Scan for the cell matching the given text and deliver its (X, Y) coordinate at center. 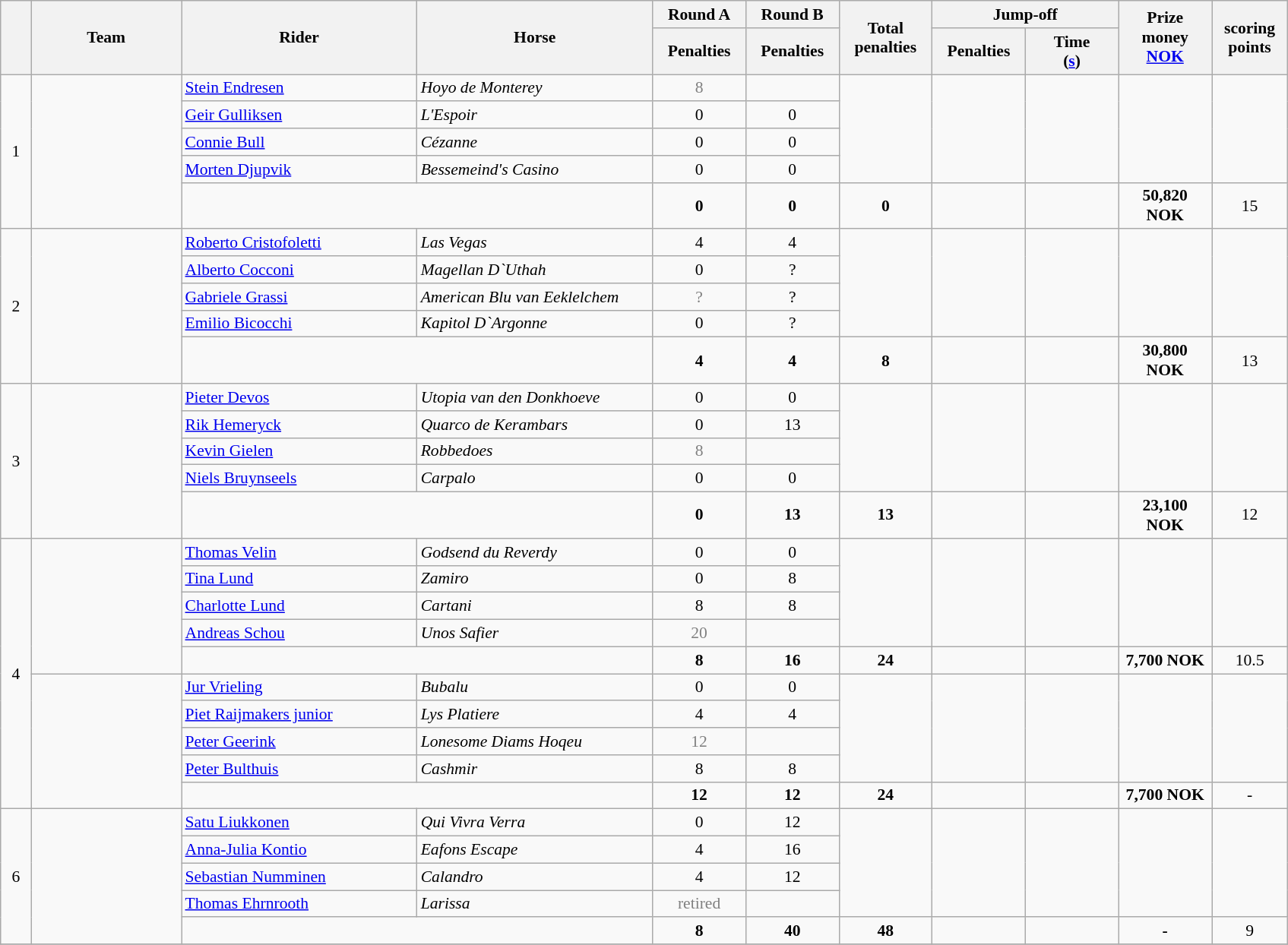
50,820 NOK (1166, 205)
Team (106, 38)
Charlotte Lund (299, 606)
Satu Liukkonen (299, 823)
scoringpoints (1249, 38)
Kevin Gielen (299, 451)
Jump-off (1026, 14)
Kapitol D`Argonne (535, 324)
Piet Raijmakers junior (299, 715)
Connie Bull (299, 142)
Hoyo de Monterey (535, 88)
Stein Endresen (299, 88)
Peter Bulthuis (299, 769)
Sebastian Numminen (299, 877)
Qui Vivra Verra (535, 823)
Thomas Velin (299, 552)
Tina Lund (299, 579)
Eafons Escape (535, 850)
Emilio Bicocchi (299, 324)
Alberto Cocconi (299, 270)
Anna-Julia Kontio (299, 850)
Las Vegas (535, 243)
Morten Djupvik (299, 169)
Bessemeind's Casino (535, 169)
Zamiro (535, 579)
40 (792, 931)
Cézanne (535, 142)
Time(s) (1071, 52)
Roberto Cristofoletti (299, 243)
Jur Vrieling (299, 687)
Thomas Ehrnrooth (299, 904)
Round B (792, 14)
retired (699, 904)
Andreas Schou (299, 634)
9 (1249, 931)
Total penalties (886, 38)
Horse (535, 38)
Bubalu (535, 687)
Rik Hemeryck (299, 425)
Utopia van den Donkhoeve (535, 397)
Quarco de Kerambars (535, 425)
30,800 NOK (1166, 360)
Cashmir (535, 769)
Godsend du Reverdy (535, 552)
American Blu van Eeklelchem (535, 297)
Unos Safier (535, 634)
23,100 NOK (1166, 515)
Gabriele Grassi (299, 297)
2 (16, 307)
Larissa (535, 904)
Prize moneyNOK (1166, 38)
Lys Platiere (535, 715)
Rider (299, 38)
Peter Geerink (299, 741)
10.5 (1249, 660)
Round A (699, 14)
15 (1249, 205)
Magellan D`Uthah (535, 270)
Robbedoes (535, 451)
Niels Bruynseels (299, 479)
Carpalo (535, 479)
3 (16, 461)
Pieter Devos (299, 397)
Calandro (535, 877)
6 (16, 877)
L'Espoir (535, 115)
Geir Gulliksen (299, 115)
48 (886, 931)
20 (699, 634)
Cartani (535, 606)
1 (16, 152)
Lonesome Diams Hoqeu (535, 741)
